From the cell containing the given text, extract its center point as [x, y] coordinate. 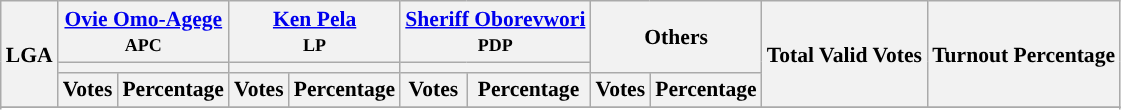
Turnout Percentage [1024, 54]
Ovie Omo-AgegeAPC [144, 32]
Ken PelaLP [314, 32]
LGA [30, 54]
Sheriff OborevworiPDP [495, 32]
Total Valid Votes [844, 54]
Others [676, 36]
